Find where the given text appears and provide that cell's center as [X, Y] coordinate. 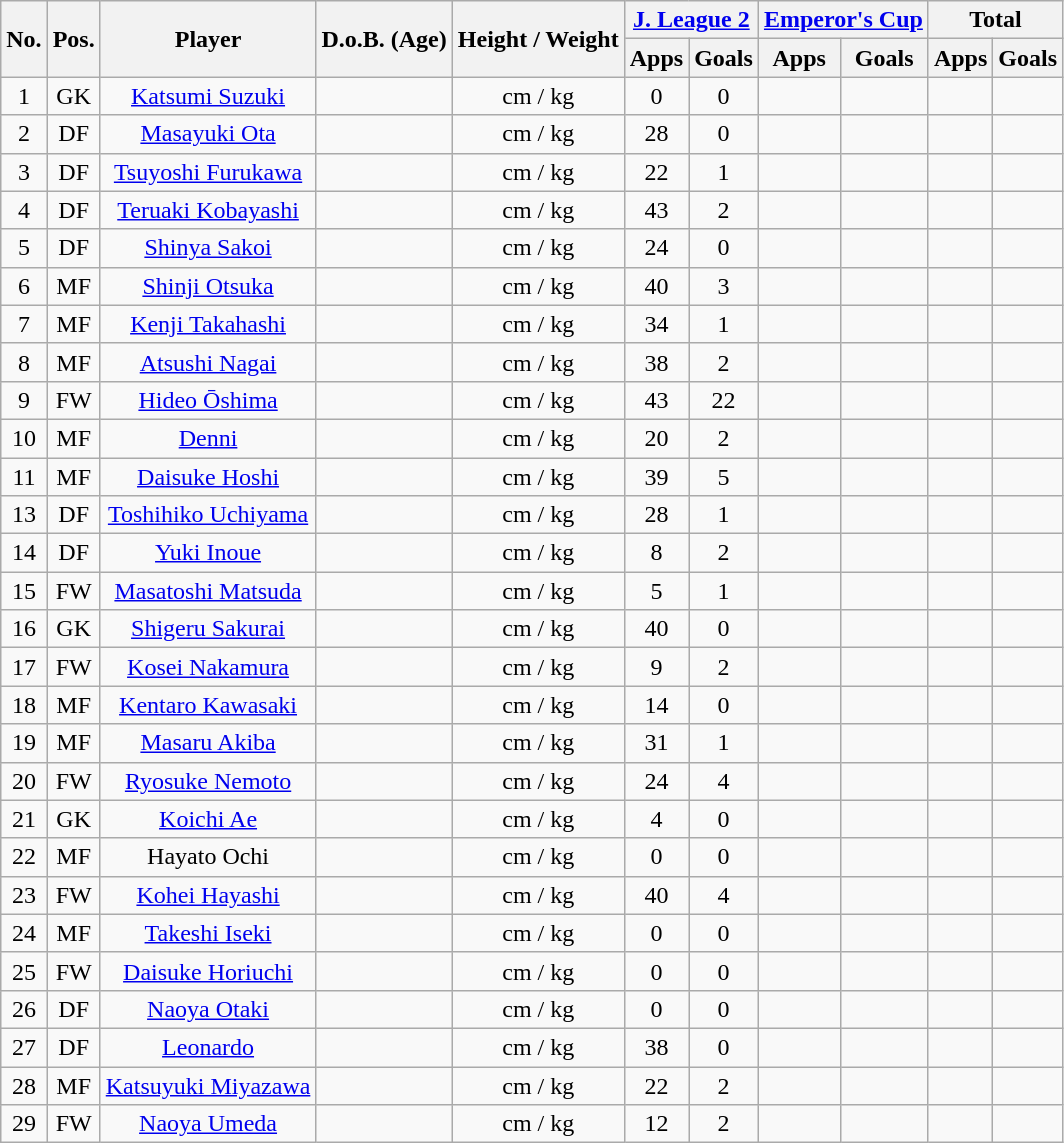
11 [24, 477]
Kentaro Kawasaki [208, 705]
27 [24, 1047]
Tsuyoshi Furukawa [208, 172]
7 [24, 324]
34 [656, 324]
Emperor's Cup [843, 20]
Kohei Hayashi [208, 895]
Shinya Sakoi [208, 248]
10 [24, 438]
Masatoshi Matsuda [208, 591]
39 [656, 477]
Player [208, 39]
29 [24, 1124]
Toshihiko Uchiyama [208, 515]
Naoya Umeda [208, 1124]
Height / Weight [538, 39]
Total [995, 20]
31 [656, 743]
Naoya Otaki [208, 1009]
Ryosuke Nemoto [208, 781]
12 [656, 1124]
13 [24, 515]
23 [24, 895]
26 [24, 1009]
Yuki Inoue [208, 553]
Atsushi Nagai [208, 362]
D.o.B. (Age) [384, 39]
Masaru Akiba [208, 743]
Shinji Otsuka [208, 286]
Daisuke Hoshi [208, 477]
Daisuke Horiuchi [208, 971]
15 [24, 591]
Denni [208, 438]
6 [24, 286]
25 [24, 971]
Shigeru Sakurai [208, 629]
21 [24, 819]
18 [24, 705]
Kosei Nakamura [208, 667]
Kenji Takahashi [208, 324]
Koichi Ae [208, 819]
Teruaki Kobayashi [208, 210]
Leonardo [208, 1047]
Katsuyuki Miyazawa [208, 1085]
Pos. [74, 39]
No. [24, 39]
16 [24, 629]
J. League 2 [691, 20]
Hideo Ōshima [208, 400]
Katsumi Suzuki [208, 96]
Hayato Ochi [208, 857]
Takeshi Iseki [208, 933]
17 [24, 667]
19 [24, 743]
Masayuki Ota [208, 134]
